For the text-containing cell, return its midpoint in [X, Y] coordinate format. 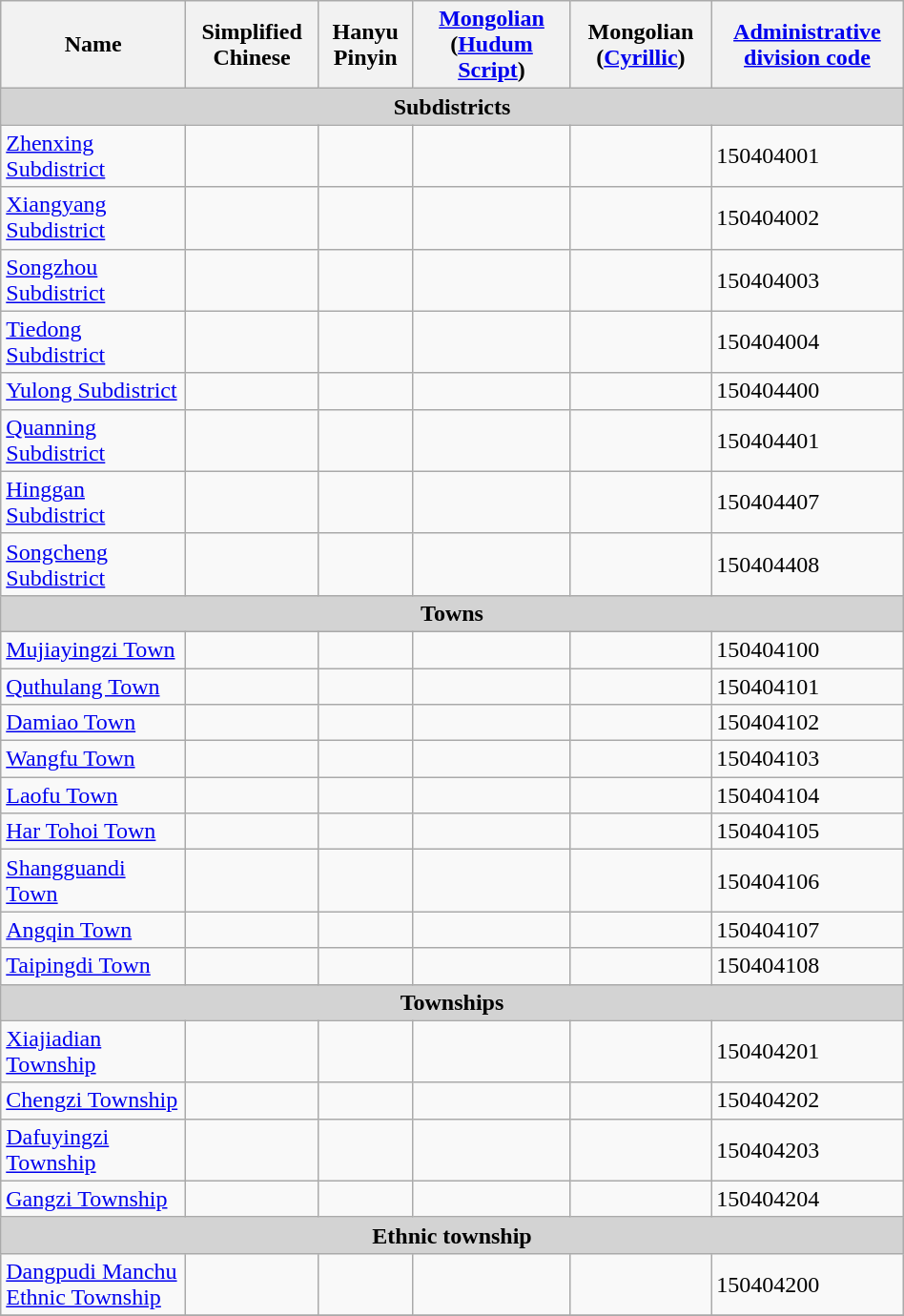
150404101 [808, 686]
150404003 [808, 280]
150404107 [808, 930]
Gangzi Township [93, 1199]
Towns [452, 613]
Mongolian (Cyrillic) [641, 45]
150404407 [808, 502]
Subdistricts [452, 107]
Xiangyang Subdistrict [93, 217]
150404200 [808, 1284]
150404201 [808, 1051]
Taipingdi Town [93, 966]
150404400 [808, 391]
150404102 [808, 723]
150404204 [808, 1199]
Yulong Subdistrict [93, 391]
Angqin Town [93, 930]
Quanning Subdistrict [93, 441]
150404100 [808, 649]
Hinggan Subdistrict [93, 502]
150404106 [808, 881]
150404103 [808, 759]
Quthulang Town [93, 686]
150404401 [808, 441]
150404202 [808, 1100]
150404001 [808, 156]
Dafuyingzi Township [93, 1150]
Mongolian (Hudum Script) [492, 45]
150404105 [808, 832]
150404108 [808, 966]
Songzhou Subdistrict [93, 280]
Tiedong Subdistrict [93, 341]
150404408 [808, 565]
150404203 [808, 1150]
Wangfu Town [93, 759]
Dangpudi Manchu Ethnic Township [93, 1284]
Townships [452, 1002]
Shangguandi Town [93, 881]
Laofu Town [93, 795]
150404104 [808, 795]
Har Tohoi Town [93, 832]
Zhenxing Subdistrict [93, 156]
150404002 [808, 217]
Songcheng Subdistrict [93, 565]
Simplified Chinese [252, 45]
Hanyu Pinyin [366, 45]
Administrative division code [808, 45]
Damiao Town [93, 723]
Xiajiadian Township [93, 1051]
Mujiayingzi Town [93, 649]
Chengzi Township [93, 1100]
Name [93, 45]
150404004 [808, 341]
Ethnic township [452, 1235]
